Provide the (x, y) coordinate of the cell's center where the given text is located.  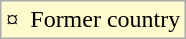
¤ Former country (94, 20)
